Search for the cell housing the specified text and yield its (x, y) center coordinate. 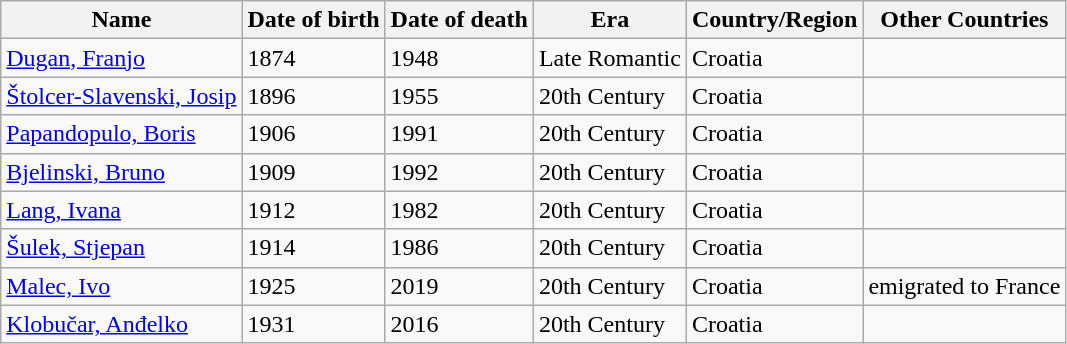
Name (122, 20)
1906 (314, 134)
Dugan, Franjo (122, 58)
1925 (314, 286)
1955 (459, 96)
1948 (459, 58)
1992 (459, 172)
1931 (314, 324)
Papandopulo, Boris (122, 134)
Late Romantic (610, 58)
Šulek, Stjepan (122, 248)
1914 (314, 248)
Date of birth (314, 20)
Štolcer-Slavenski, Josip (122, 96)
Klobučar, Anđelko (122, 324)
1986 (459, 248)
Malec, Ivo (122, 286)
Date of death (459, 20)
emigrated to France (964, 286)
Country/Region (774, 20)
1912 (314, 210)
1991 (459, 134)
Bjelinski, Bruno (122, 172)
2019 (459, 286)
1909 (314, 172)
1896 (314, 96)
Era (610, 20)
2016 (459, 324)
1874 (314, 58)
1982 (459, 210)
Lang, Ivana (122, 210)
Other Countries (964, 20)
